Return (X, Y) of the center of cell containing provided text 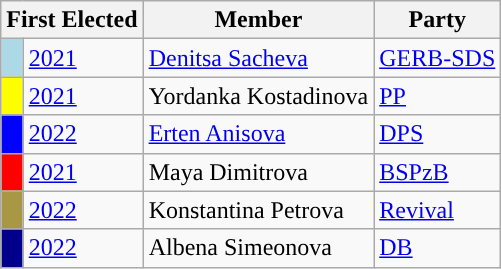
Member (258, 20)
DPS (438, 134)
Revival (438, 210)
Party (438, 20)
First Elected (72, 20)
Erten Anisova (258, 134)
BSPzB (438, 172)
Konstantina Petrova (258, 210)
Denitsa Sacheva (258, 58)
PP (438, 96)
DB (438, 248)
Albena Simeonova (258, 248)
Yordanka Kostadinova (258, 96)
GERB-SDS (438, 58)
Maya Dimitrova (258, 172)
